Determine the (x, y) coordinate at the center of the cell enclosing the given text.  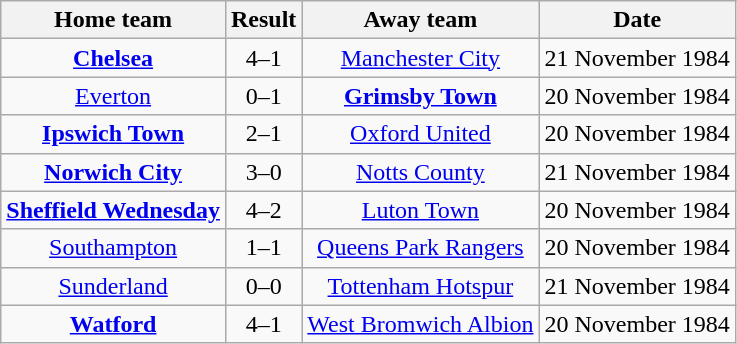
4–2 (263, 210)
Everton (114, 96)
3–0 (263, 172)
Ipswich Town (114, 134)
Away team (420, 20)
Sheffield Wednesday (114, 210)
2–1 (263, 134)
Home team (114, 20)
Norwich City (114, 172)
Watford (114, 324)
West Bromwich Albion (420, 324)
Result (263, 20)
Grimsby Town (420, 96)
Chelsea (114, 58)
0–1 (263, 96)
1–1 (263, 248)
Tottenham Hotspur (420, 286)
Sunderland (114, 286)
Notts County (420, 172)
Date (637, 20)
Oxford United (420, 134)
Luton Town (420, 210)
0–0 (263, 286)
Queens Park Rangers (420, 248)
Manchester City (420, 58)
Southampton (114, 248)
